Output the [X, Y] coordinate of the center of the cell containing the given text.  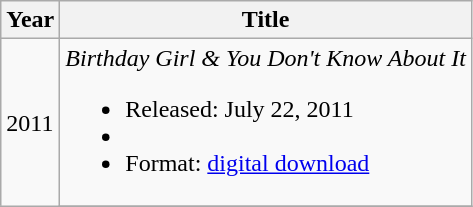
Birthday Girl & You Don't Know About ItReleased: July 22, 2011Format: digital download [266, 122]
2011 [30, 122]
Title [266, 20]
Year [30, 20]
